Return [x, y] of the center of cell containing provided text 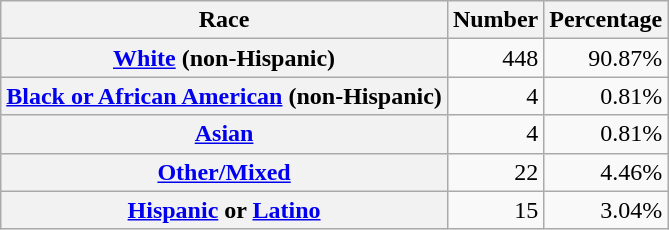
15 [495, 210]
Percentage [606, 20]
22 [495, 172]
Other/Mixed [224, 172]
90.87% [606, 58]
White (non-Hispanic) [224, 58]
Hispanic or Latino [224, 210]
Asian [224, 134]
3.04% [606, 210]
4.46% [606, 172]
Black or African American (non-Hispanic) [224, 96]
Number [495, 20]
Race [224, 20]
448 [495, 58]
